Find where the given text appears and provide that cell's center as [X, Y] coordinate. 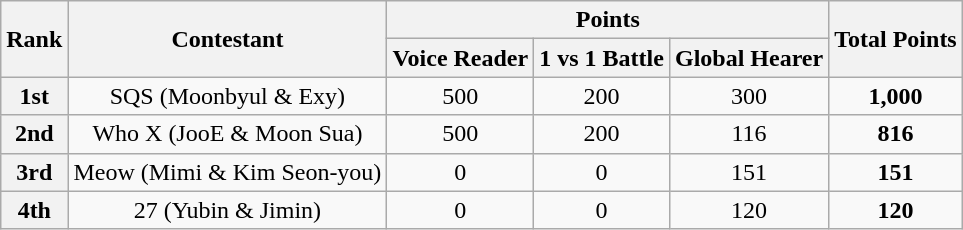
3rd [34, 172]
Total Points [896, 39]
300 [748, 96]
Meow (Mimi & Kim Seon-you) [228, 172]
116 [748, 134]
1,000 [896, 96]
Rank [34, 39]
27 (Yubin & Jimin) [228, 210]
4th [34, 210]
Global Hearer [748, 58]
SQS (Moonbyul & Exy) [228, 96]
1st [34, 96]
Points [608, 20]
816 [896, 134]
Who X (JooE & Moon Sua) [228, 134]
Voice Reader [460, 58]
2nd [34, 134]
Contestant [228, 39]
1 vs 1 Battle [602, 58]
